Find where the given text appears and provide that cell's center as [x, y] coordinate. 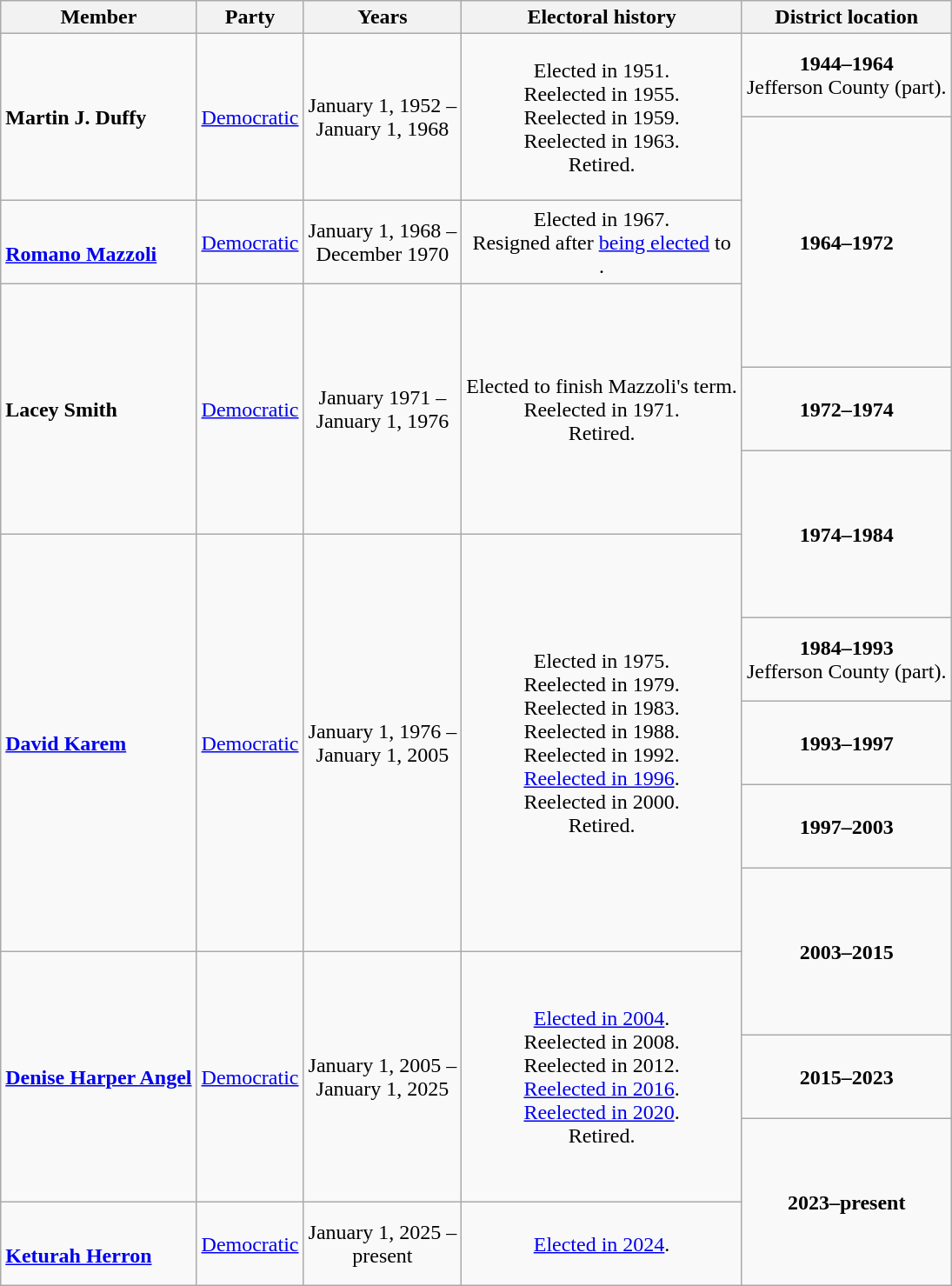
Elected in 2024. [602, 1244]
Years [383, 17]
Keturah Herron [99, 1244]
2015–2023 [847, 1077]
January 1971 –January 1, 1976 [383, 410]
1997–2003 [847, 827]
January 1, 2005 –January 1, 2025 [383, 1077]
1993–1997 [847, 743]
District location [847, 17]
Elected in 1951.Reelected in 1955.Reelected in 1959.Reelected in 1963.Retired. [602, 117]
January 1, 1976 –January 1, 2005 [383, 743]
Lacey Smith [99, 410]
Elected in 1975.Reelected in 1979.Reelected in 1983.Reelected in 1988.Reelected in 1992.Reelected in 1996.Reelected in 2000.Retired. [602, 743]
Elected in 2004.Reelected in 2008.Reelected in 2012.Reelected in 2016.Reelected in 2020.Retired. [602, 1077]
2003–2015 [847, 952]
David Karem [99, 743]
Elected to finish Mazzoli's term.Reelected in 1971.Retired. [602, 410]
1972–1974 [847, 410]
Member [99, 17]
1964–1972 [847, 243]
Denise Harper Angel [99, 1077]
Romano Mazzoli [99, 243]
2023–present [847, 1203]
Elected in 1967.Resigned after being elected to. [602, 243]
Martin J. Duffy [99, 117]
January 1, 2025 –present [383, 1244]
January 1, 1968 –December 1970 [383, 243]
1944–1964Jefferson County (part). [847, 76]
1974–1984 [847, 535]
January 1, 1952 –January 1, 1968 [383, 117]
Party [250, 17]
Electoral history [602, 17]
1984–1993Jefferson County (part). [847, 660]
